Provide the (x, y) coordinate of the cell's center where the given text is located.  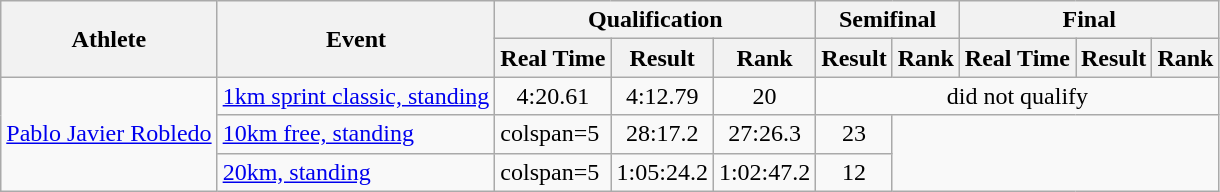
4:20.61 (553, 96)
27:26.3 (764, 134)
20km, standing (356, 172)
Pablo Javier Robledo (109, 134)
Final (1089, 20)
Event (356, 39)
10km free, standing (356, 134)
Semifinal (888, 20)
1:02:47.2 (764, 172)
did not qualify (1018, 96)
20 (764, 96)
12 (854, 172)
28:17.2 (662, 134)
4:12.79 (662, 96)
1:05:24.2 (662, 172)
Qualification (656, 20)
1km sprint classic, standing (356, 96)
23 (854, 134)
Athlete (109, 39)
